Pinpoint the cell where the given text exists, returning its [X, Y] midpoint coordinate. 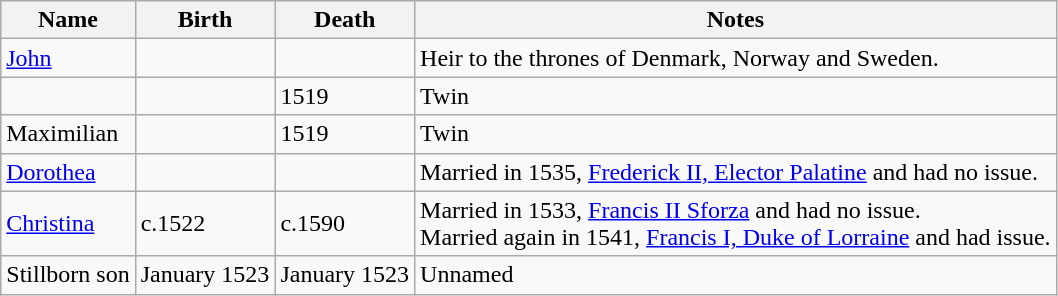
Married in 1533, Francis II Sforza and had no issue.Married again in 1541, Francis I, Duke of Lorraine and had issue. [736, 224]
Stillborn son [68, 275]
c.1522 [205, 224]
c.1590 [345, 224]
Name [68, 20]
Unnamed [736, 275]
Death [345, 20]
Married in 1535, Frederick II, Elector Palatine and had no issue. [736, 172]
John [68, 58]
Birth [205, 20]
Heir to the thrones of Denmark, Norway and Sweden. [736, 58]
Notes [736, 20]
Maximilian [68, 134]
Dorothea [68, 172]
Christina [68, 224]
